Locate the cell with the specified text and output its (x, y) center coordinate. 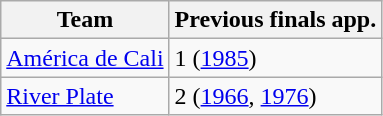
Team (85, 20)
2 (1966, 1976) (276, 96)
América de Cali (85, 58)
1 (1985) (276, 58)
Previous finals app. (276, 20)
River Plate (85, 96)
